Identify which cell holds the provided text, then report its [x, y] central coordinate. 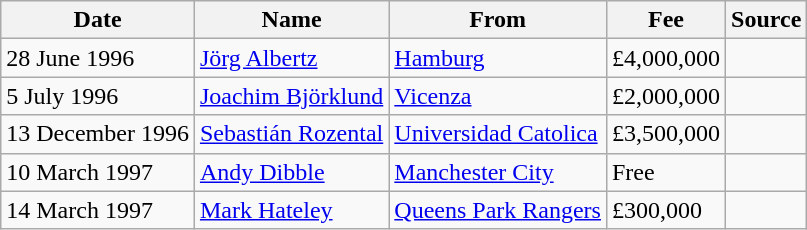
Mark Hateley [291, 210]
Sebastián Rozental [291, 134]
£4,000,000 [666, 58]
Queens Park Rangers [498, 210]
Vicenza [498, 96]
£3,500,000 [666, 134]
£300,000 [666, 210]
13 December 1996 [98, 134]
Source [766, 20]
5 July 1996 [98, 96]
10 March 1997 [98, 172]
£2,000,000 [666, 96]
14 March 1997 [98, 210]
Manchester City [498, 172]
Universidad Catolica [498, 134]
Andy Dibble [291, 172]
From [498, 20]
Joachim Björklund [291, 96]
Free [666, 172]
Jörg Albertz [291, 58]
28 June 1996 [98, 58]
Name [291, 20]
Hamburg [498, 58]
Date [98, 20]
Fee [666, 20]
